Return the (x, y) coordinate for the center point of the cell that contains the specified text.  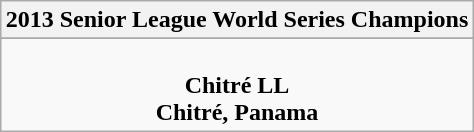
2013 Senior League World Series Champions (237, 20)
Chitré LL Chitré, Panama (237, 85)
